Identify which cell holds the provided text, then report its [X, Y] central coordinate. 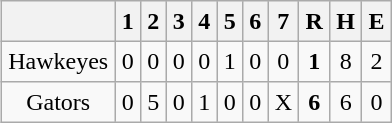
X [284, 102]
H [346, 21]
E [377, 21]
4 [204, 21]
7 [284, 21]
Gators [58, 102]
R [314, 21]
3 [179, 21]
Hawkeyes [58, 61]
8 [346, 61]
